Output the (x, y) coordinate of the center of the cell containing the given text.  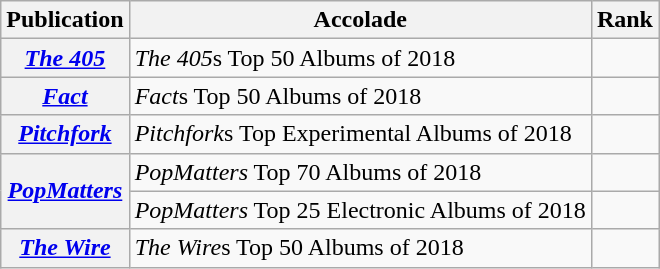
Accolade (360, 20)
Rank (624, 20)
Publication (65, 20)
PopMatters Top 70 Albums of 2018 (360, 172)
Fact (65, 96)
PopMatters Top 25 Electronic Albums of 2018 (360, 210)
Pitchfork (65, 134)
Facts Top 50 Albums of 2018 (360, 96)
The Wires Top 50 Albums of 2018 (360, 248)
The Wire (65, 248)
The 405 (65, 58)
Pitchforks Top Experimental Albums of 2018 (360, 134)
The 405s Top 50 Albums of 2018 (360, 58)
PopMatters (65, 191)
